Return the [x, y] coordinate for the center point of the cell that contains the specified text.  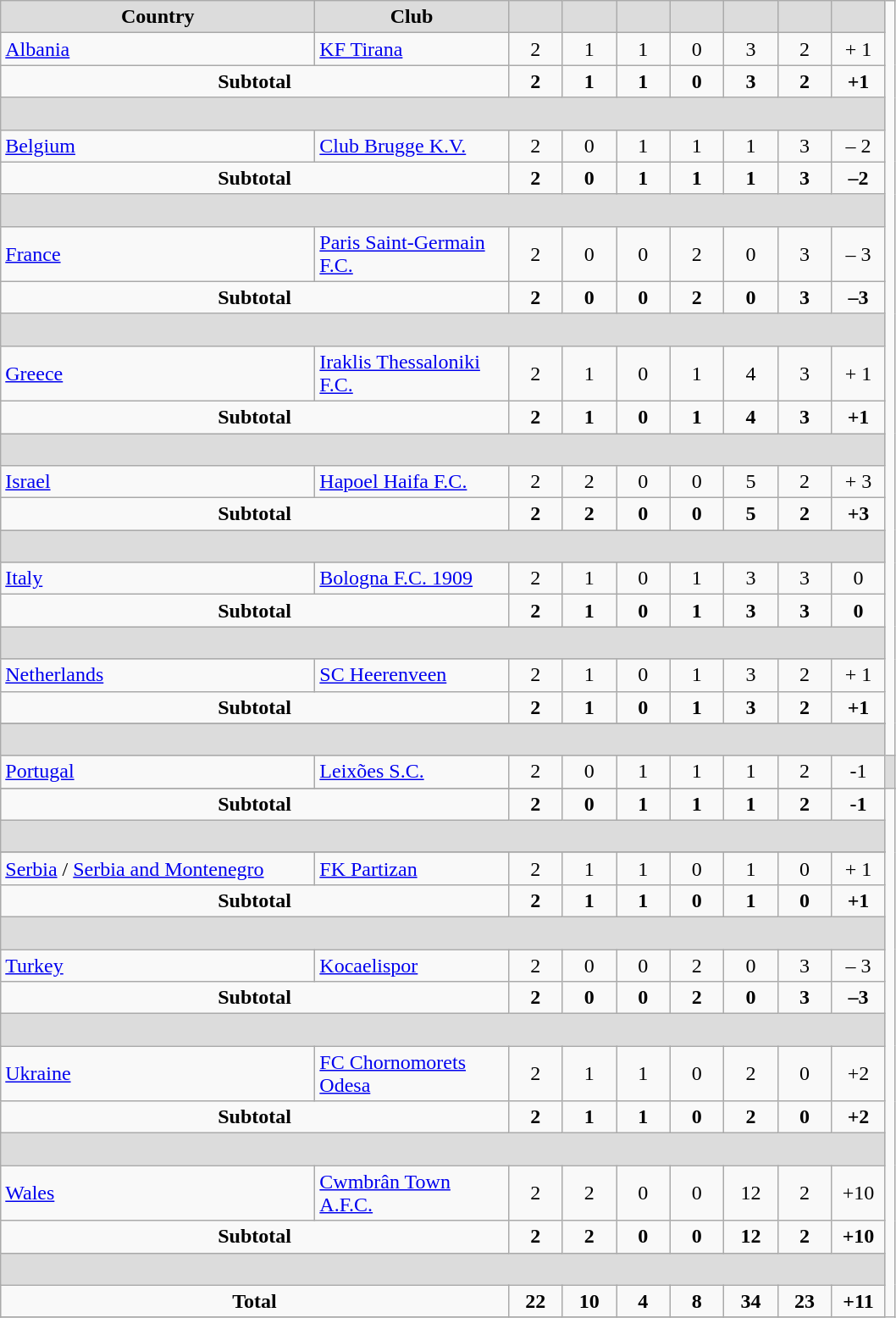
KF Tirana [412, 49]
Cwmbrân Town A.F.C. [412, 1193]
23 [805, 1301]
Albania [158, 49]
+3 [859, 514]
– 2 [859, 146]
Greece [158, 373]
Turkey [158, 965]
SC Heerenveen [412, 675]
Italy [158, 579]
Netherlands [158, 675]
Wales [158, 1193]
Kocaelispor [412, 965]
22 [535, 1301]
Club [412, 17]
34 [751, 1301]
Serbia / Serbia and Montenegro [158, 868]
Paris Saint-Germain F.C. [412, 254]
Iraklis Thessaloniki F.C. [412, 373]
Israel [158, 482]
+11 [859, 1301]
Portugal [158, 772]
FC Chornomorets Odesa [412, 1074]
Total [255, 1301]
10 [589, 1301]
Hapoel Haifa F.C. [412, 482]
8 [697, 1301]
Belgium [158, 146]
Bologna F.C. 1909 [412, 579]
Leixões S.C. [412, 772]
–2 [859, 178]
Country [158, 17]
France [158, 254]
+ 3 [859, 482]
Club Brugge K.V. [412, 146]
FK Partizan [412, 868]
Ukraine [158, 1074]
